Identify which cell holds the provided text, then report its (X, Y) central coordinate. 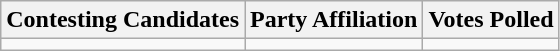
Party Affiliation (334, 20)
Votes Polled (491, 20)
Contesting Candidates (123, 20)
